Identify which cell holds the provided text, then report its (x, y) central coordinate. 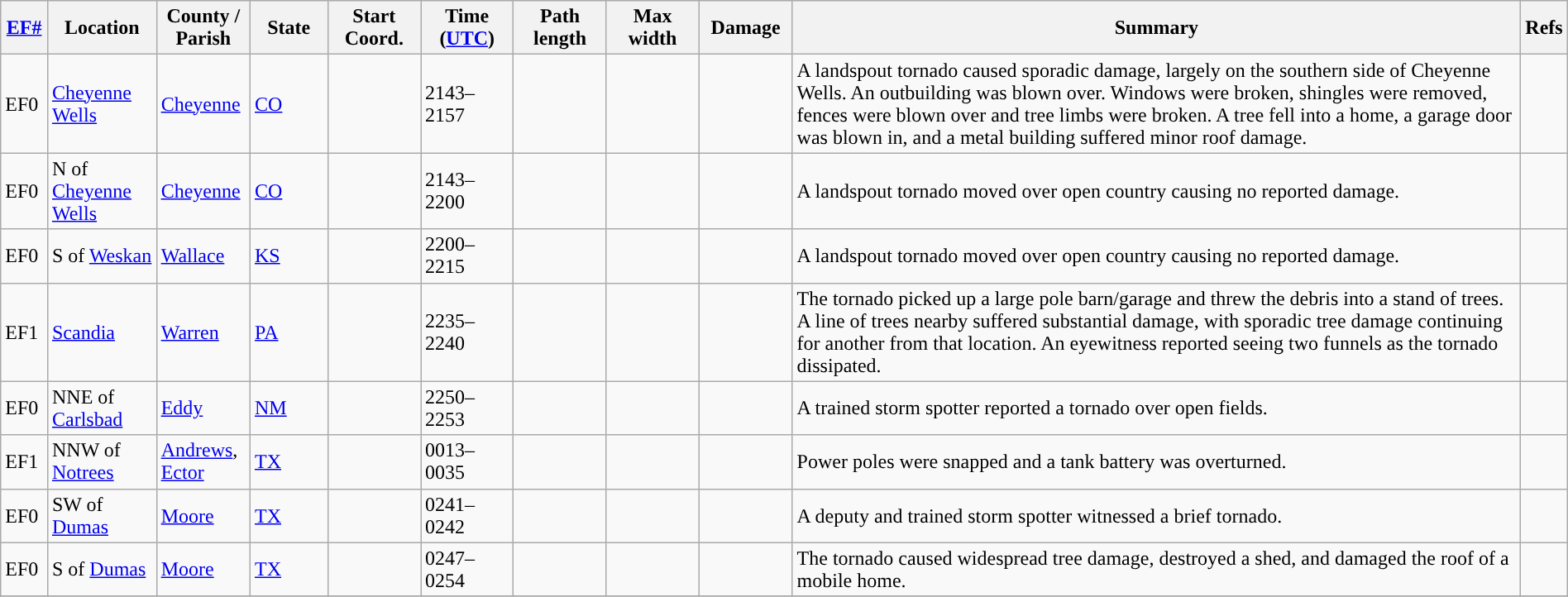
S of Weskan (102, 256)
Wallace (203, 256)
0013–0035 (467, 461)
2143–2200 (467, 191)
Warren (203, 332)
NM (289, 408)
S of Dumas (102, 569)
Start Coord. (374, 28)
Summary (1156, 28)
SW of Dumas (102, 516)
A deputy and trained storm spotter witnessed a brief tornado. (1156, 516)
2250–2253 (467, 408)
NNW of Notrees (102, 461)
NNE of Carlsbad (102, 408)
Power poles were snapped and a tank battery was overturned. (1156, 461)
County / Parish (203, 28)
2235–2240 (467, 332)
State (289, 28)
PA (289, 332)
0247–0254 (467, 569)
Time (UTC) (467, 28)
Location (102, 28)
0241–0242 (467, 516)
KS (289, 256)
A trained storm spotter reported a tornado over open fields. (1156, 408)
Scandia (102, 332)
Path length (560, 28)
EF# (25, 28)
2200–2215 (467, 256)
Andrews, Ector (203, 461)
Cheyenne Wells (102, 104)
Max width (653, 28)
2143–2157 (467, 104)
The tornado caused widespread tree damage, destroyed a shed, and damaged the roof of a mobile home. (1156, 569)
Damage (746, 28)
Eddy (203, 408)
Refs (1545, 28)
N of Cheyenne Wells (102, 191)
